Determine the (X, Y) coordinate at the center of the cell enclosing the given text.  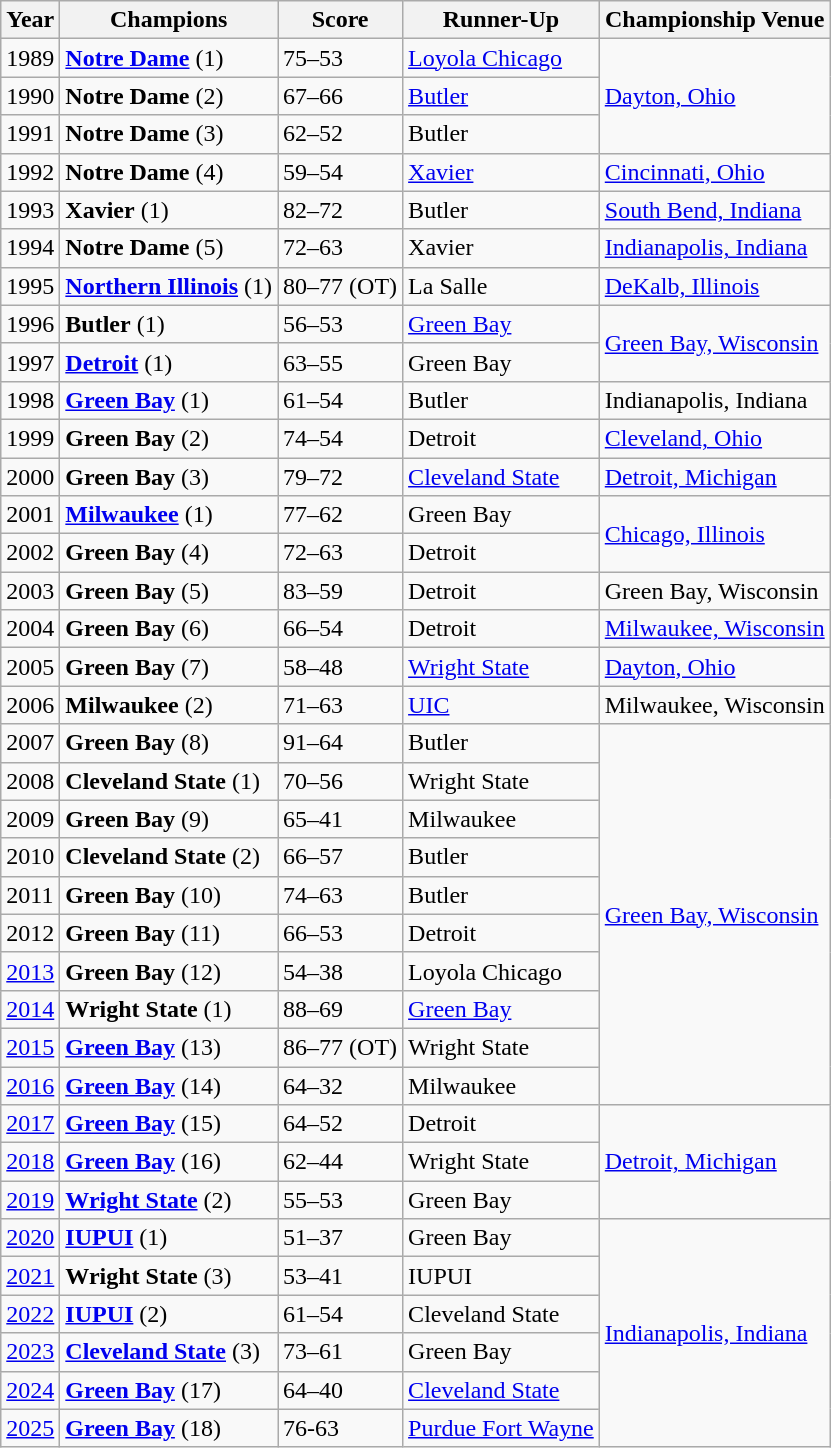
71–63 (340, 705)
75–53 (340, 58)
80–77 (OT) (340, 286)
83–59 (340, 591)
74–54 (340, 438)
Cleveland State (1) (169, 781)
88–69 (340, 1009)
UIC (502, 705)
Green Bay (8) (169, 743)
Green Bay (2) (169, 438)
77–62 (340, 515)
2001 (30, 515)
76-63 (340, 1428)
Green Bay (12) (169, 971)
2016 (30, 1085)
Green Bay (11) (169, 933)
2000 (30, 477)
Chicago, Illinois (714, 534)
70–56 (340, 781)
2024 (30, 1390)
Green Bay (5) (169, 591)
1998 (30, 400)
59–54 (340, 172)
Wright State (3) (169, 1276)
Green Bay (1) (169, 400)
1996 (30, 324)
56–53 (340, 324)
2022 (30, 1314)
Notre Dame (1) (169, 58)
2007 (30, 743)
Green Bay (15) (169, 1124)
Green Bay (16) (169, 1162)
58–48 (340, 667)
Green Bay (18) (169, 1428)
2019 (30, 1200)
Notre Dame (5) (169, 248)
Cincinnati, Ohio (714, 172)
2021 (30, 1276)
2020 (30, 1238)
1995 (30, 286)
74–63 (340, 895)
2015 (30, 1047)
64–40 (340, 1390)
Green Bay (17) (169, 1390)
Cleveland, Ohio (714, 438)
1992 (30, 172)
2014 (30, 1009)
Green Bay (4) (169, 553)
86–77 (OT) (340, 1047)
Green Bay (3) (169, 477)
Cleveland State (2) (169, 857)
2010 (30, 857)
67–66 (340, 96)
1993 (30, 210)
2005 (30, 667)
Green Bay (13) (169, 1047)
Northern Illinois (1) (169, 286)
Green Bay (9) (169, 819)
2006 (30, 705)
2011 (30, 895)
Notre Dame (3) (169, 134)
63–55 (340, 362)
55–53 (340, 1200)
Milwaukee (1) (169, 515)
Wright State (2) (169, 1200)
65–41 (340, 819)
1999 (30, 438)
1994 (30, 248)
Green Bay (14) (169, 1085)
IUPUI (2) (169, 1314)
64–52 (340, 1124)
2017 (30, 1124)
62–44 (340, 1162)
Score (340, 20)
Detroit (1) (169, 362)
Green Bay (7) (169, 667)
54–38 (340, 971)
66–53 (340, 933)
Notre Dame (4) (169, 172)
2009 (30, 819)
Notre Dame (2) (169, 96)
1989 (30, 58)
2004 (30, 629)
62–52 (340, 134)
1997 (30, 362)
2008 (30, 781)
51–37 (340, 1238)
2013 (30, 971)
66–54 (340, 629)
Championship Venue (714, 20)
Purdue Fort Wayne (502, 1428)
DeKalb, Illinois (714, 286)
La Salle (502, 286)
2018 (30, 1162)
IUPUI (502, 1276)
2002 (30, 553)
Champions (169, 20)
73–61 (340, 1352)
91–64 (340, 743)
82–72 (340, 210)
79–72 (340, 477)
South Bend, Indiana (714, 210)
1991 (30, 134)
Butler (1) (169, 324)
53–41 (340, 1276)
64–32 (340, 1085)
Cleveland State (3) (169, 1352)
2025 (30, 1428)
Wright State (1) (169, 1009)
Runner-Up (502, 20)
Xavier (1) (169, 210)
66–57 (340, 857)
2003 (30, 591)
Green Bay (6) (169, 629)
Milwaukee (2) (169, 705)
2023 (30, 1352)
Green Bay (10) (169, 895)
2012 (30, 933)
IUPUI (1) (169, 1238)
1990 (30, 96)
Year (30, 20)
